Determine the (X, Y) coordinate at the center of the cell enclosing the given text.  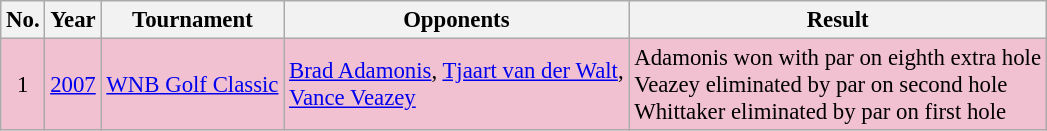
Result (838, 20)
WNB Golf Classic (192, 85)
Brad Adamonis, Tjaart van der Walt, Vance Veazey (456, 85)
Year (73, 20)
1 (23, 85)
Adamonis won with par on eighth extra holeVeazey eliminated by par on second holeWhittaker eliminated by par on first hole (838, 85)
No. (23, 20)
Opponents (456, 20)
2007 (73, 85)
Tournament (192, 20)
